Pinpoint the cell where the given text exists, returning its (x, y) midpoint coordinate. 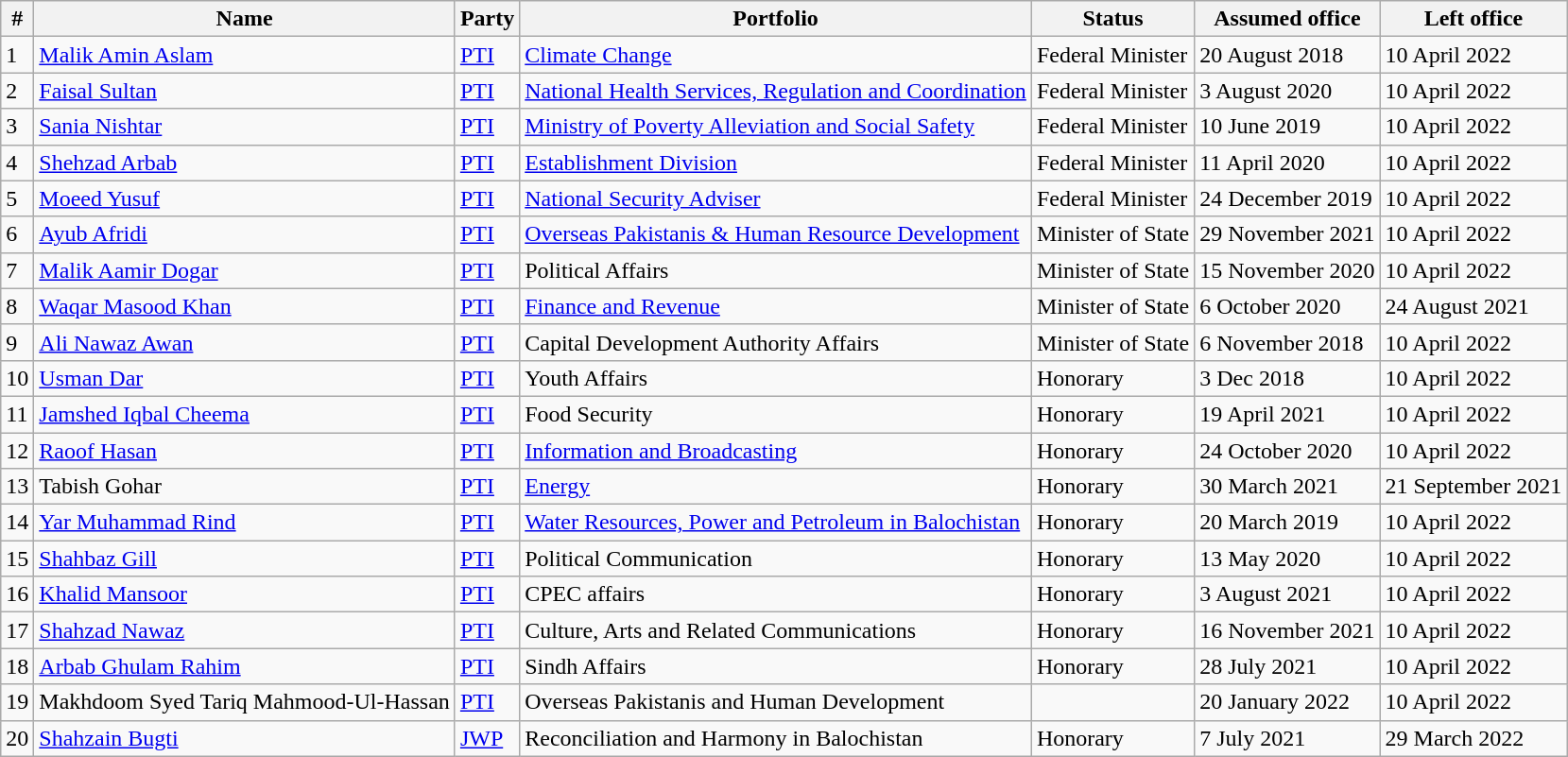
4 (17, 163)
Youth Affairs (776, 378)
3 (17, 127)
Status (1112, 19)
Shehzad Arbab (245, 163)
Makhdoom Syed Tariq Mahmood-Ul-Hassan (245, 702)
Energy (776, 487)
28 July 2021 (1287, 666)
Ali Nawaz Awan (245, 342)
13 May 2020 (1287, 559)
National Health Services, Regulation and Coordination (776, 91)
Jamshed Iqbal Cheema (245, 414)
16 November 2021 (1287, 630)
24 August 2021 (1473, 306)
12 (17, 451)
14 (17, 523)
Assumed office (1287, 19)
6 November 2018 (1287, 342)
Overseas Pakistanis and Human Development (776, 702)
Political Affairs (776, 270)
15 (17, 559)
Water Resources, Power and Petroleum in Balochistan (776, 523)
24 October 2020 (1287, 451)
10 June 2019 (1287, 127)
Portfolio (776, 19)
Tabish Gohar (245, 487)
6 October 2020 (1287, 306)
Finance and Revenue (776, 306)
Moeed Yusuf (245, 198)
Shahzad Nawaz (245, 630)
19 April 2021 (1287, 414)
20 August 2018 (1287, 55)
Food Security (776, 414)
Raoof Hasan (245, 451)
13 (17, 487)
20 (17, 738)
29 March 2022 (1473, 738)
Name (245, 19)
Political Communication (776, 559)
Shahbaz Gill (245, 559)
2 (17, 91)
Khalid Mansoor (245, 594)
# (17, 19)
1 (17, 55)
Climate Change (776, 55)
Waqar Masood Khan (245, 306)
21 September 2021 (1473, 487)
20 January 2022 (1287, 702)
Establishment Division (776, 163)
Sania Nishtar (245, 127)
Shahzain Bugti (245, 738)
3 August 2020 (1287, 91)
15 November 2020 (1287, 270)
Capital Development Authority Affairs (776, 342)
29 November 2021 (1287, 234)
6 (17, 234)
Arbab Ghulam Rahim (245, 666)
Culture, Arts and Related Communications (776, 630)
3 August 2021 (1287, 594)
Malik Aamir Dogar (245, 270)
Malik Amin Aslam (245, 55)
8 (17, 306)
20 March 2019 (1287, 523)
3 Dec 2018 (1287, 378)
JWP (487, 738)
11 April 2020 (1287, 163)
11 (17, 414)
7 (17, 270)
Sindh Affairs (776, 666)
Faisal Sultan (245, 91)
Overseas Pakistanis & Human Resource Development (776, 234)
5 (17, 198)
CPEC affairs (776, 594)
National Security Adviser (776, 198)
Information and Broadcasting (776, 451)
Left office (1473, 19)
Usman Dar (245, 378)
19 (17, 702)
Yar Muhammad Rind (245, 523)
9 (17, 342)
Ayub Afridi (245, 234)
Ministry of Poverty Alleviation and Social Safety (776, 127)
17 (17, 630)
18 (17, 666)
24 December 2019 (1287, 198)
Party (487, 19)
30 March 2021 (1287, 487)
Reconciliation and Harmony in Balochistan (776, 738)
16 (17, 594)
7 July 2021 (1287, 738)
10 (17, 378)
